Return the [X, Y] coordinate for the center point of the cell that contains the specified text.  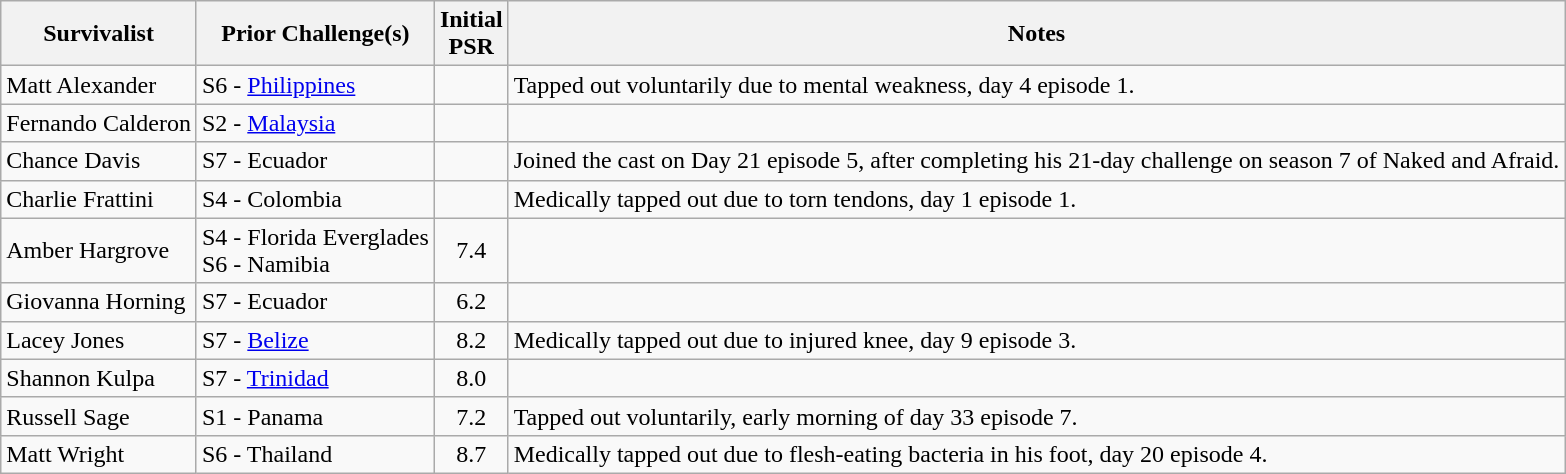
S1 - Panama [315, 416]
Chance Davis [99, 161]
Matt Wright [99, 454]
Fernando Calderon [99, 123]
S2 - Malaysia [315, 123]
8.7 [471, 454]
Medically tapped out due to torn tendons, day 1 episode 1. [1036, 199]
S4 - Florida EvergladesS6 - Namibia [315, 250]
Notes [1036, 34]
Joined the cast on Day 21 episode 5, after completing his 21-day challenge on season 7 of Naked and Afraid. [1036, 161]
Russell Sage [99, 416]
Tapped out voluntarily, early morning of day 33 episode 7. [1036, 416]
Prior Challenge(s) [315, 34]
Tapped out voluntarily due to mental weakness, day 4 episode 1. [1036, 85]
8.2 [471, 340]
Matt Alexander [99, 85]
Medically tapped out due to injured knee, day 9 episode 3. [1036, 340]
6.2 [471, 302]
8.0 [471, 378]
InitialPSR [471, 34]
7.2 [471, 416]
S7 - Belize [315, 340]
Medically tapped out due to flesh-eating bacteria in his foot, day 20 episode 4. [1036, 454]
Shannon Kulpa [99, 378]
Giovanna Horning [99, 302]
S7 - Trinidad [315, 378]
Amber Hargrove [99, 250]
S6 - Philippines [315, 85]
S6 - Thailand [315, 454]
Lacey Jones [99, 340]
Survivalist [99, 34]
S4 - Colombia [315, 199]
Charlie Frattini [99, 199]
7.4 [471, 250]
